Find where the given text appears and provide that cell's center as (X, Y) coordinate. 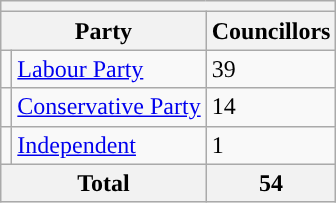
1 (271, 145)
54 (271, 183)
14 (271, 107)
Councillors (271, 31)
Party (104, 31)
Labour Party (109, 69)
39 (271, 69)
Independent (109, 145)
Total (104, 183)
Conservative Party (109, 107)
